Capture the cell that displays the provided text and extract its (X, Y) central coordinate. 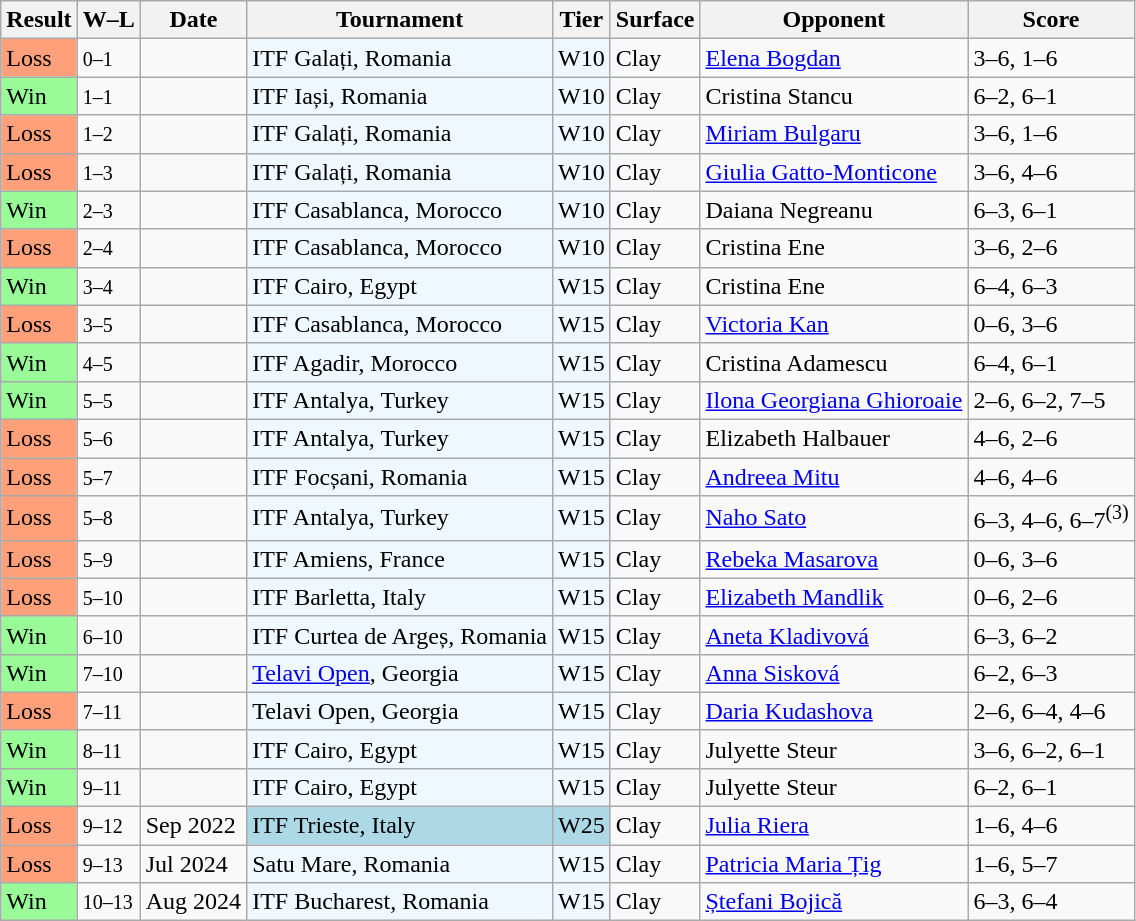
Tournament (400, 20)
2–6, 6–2, 7–5 (1051, 400)
Miriam Bulgaru (834, 134)
ITF Agadir, Morocco (400, 362)
Andreea Mitu (834, 477)
1–1 (108, 96)
Naho Sato (834, 518)
3–6, 4–6 (1051, 172)
Victoria Kan (834, 324)
Elizabeth Halbauer (834, 438)
2–6, 6–4, 4–6 (1051, 711)
3–5 (108, 324)
2–3 (108, 210)
6–4, 6–3 (1051, 286)
4–6, 2–6 (1051, 438)
Ștefani Bojică (834, 902)
Opponent (834, 20)
9–13 (108, 864)
Jul 2024 (193, 864)
3–6, 6–2, 6–1 (1051, 749)
W–L (108, 20)
ITF Iași, Romania (400, 96)
6–10 (108, 635)
Score (1051, 20)
Elizabeth Mandlik (834, 597)
Tier (582, 20)
Satu Mare, Romania (400, 864)
5–10 (108, 597)
Elena Bogdan (834, 58)
Anna Sisková (834, 673)
ITF Amiens, France (400, 559)
0–1 (108, 58)
1–6, 5–7 (1051, 864)
Cristina Stancu (834, 96)
ITF Trieste, Italy (400, 826)
5–6 (108, 438)
5–5 (108, 400)
6–3, 6–4 (1051, 902)
1–3 (108, 172)
5–7 (108, 477)
Cristina Adamescu (834, 362)
Surface (655, 20)
9–11 (108, 787)
ITF Curtea de Argeș, Romania (400, 635)
Sep 2022 (193, 826)
5–8 (108, 518)
9–12 (108, 826)
Daria Kudashova (834, 711)
0–6, 2–6 (1051, 597)
ITF Barletta, Italy (400, 597)
1–2 (108, 134)
W25 (582, 826)
6–3, 6–2 (1051, 635)
Aneta Kladivová (834, 635)
10–13 (108, 902)
Ilona Georgiana Ghioroaie (834, 400)
6–2, 6–3 (1051, 673)
6–4, 6–1 (1051, 362)
6–3, 6–1 (1051, 210)
Aug 2024 (193, 902)
ITF Bucharest, Romania (400, 902)
Result (39, 20)
7–10 (108, 673)
Date (193, 20)
Daiana Negreanu (834, 210)
8–11 (108, 749)
Julia Riera (834, 826)
5–9 (108, 559)
Giulia Gatto-Monticone (834, 172)
3–4 (108, 286)
Rebeka Masarova (834, 559)
6–3, 4–6, 6–7(3) (1051, 518)
ITF Focșani, Romania (400, 477)
7–11 (108, 711)
1–6, 4–6 (1051, 826)
4–6, 4–6 (1051, 477)
2–4 (108, 248)
4–5 (108, 362)
Patricia Maria Țig (834, 864)
3–6, 2–6 (1051, 248)
